Output the [x, y] coordinate of the center of the cell containing the given text.  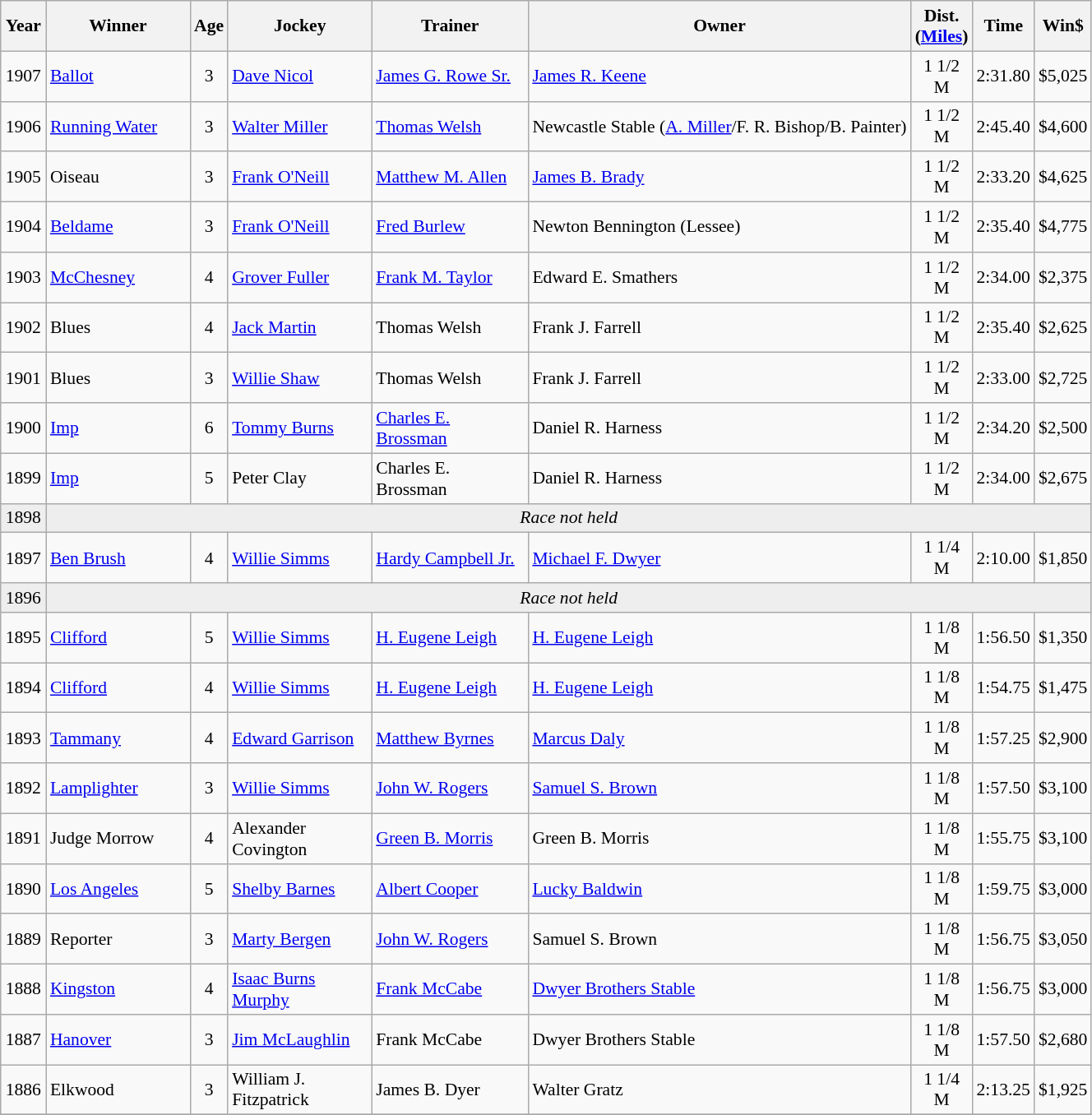
$4,625 [1062, 178]
Jockey [299, 26]
Isaac Burns Murphy [299, 990]
1901 [23, 378]
1889 [23, 939]
James B. Dyer [450, 1090]
1:56.50 [1003, 638]
2:33.20 [1003, 178]
Marcus Daly [719, 738]
$4,775 [1062, 227]
Michael F. Dwyer [719, 557]
1:54.75 [1003, 687]
$2,625 [1062, 327]
Year [23, 26]
Winner [118, 26]
Willie Shaw [299, 378]
1894 [23, 687]
1899 [23, 479]
1:57.25 [1003, 738]
Walter Gratz [719, 1090]
Lucky Baldwin [719, 888]
Albert Cooper [450, 888]
2:10.00 [1003, 557]
Fred Burlew [450, 227]
1886 [23, 1090]
Beldame [118, 227]
1906 [23, 127]
Running Water [118, 127]
1907 [23, 76]
6 [209, 428]
Ben Brush [118, 557]
Grover Fuller [299, 278]
Dist. (Miles) [942, 26]
Time [1003, 26]
1897 [23, 557]
$2,675 [1062, 479]
1888 [23, 990]
Matthew M. Allen [450, 178]
$3,050 [1062, 939]
Reporter [118, 939]
Hanover [118, 1039]
1:55.75 [1003, 839]
1892 [23, 788]
$1,925 [1062, 1090]
1890 [23, 888]
1895 [23, 638]
Oiseau [118, 178]
Peter Clay [299, 479]
2:33.00 [1003, 378]
$2,500 [1062, 428]
James B. Brady [719, 178]
McChesney [118, 278]
$5,025 [1062, 76]
Lamplighter [118, 788]
$2,680 [1062, 1039]
Judge Morrow [118, 839]
1903 [23, 278]
Tammany [118, 738]
Owner [719, 26]
Edward E. Smathers [719, 278]
Ballot [118, 76]
1900 [23, 428]
Win$ [1062, 26]
Jim McLaughlin [299, 1039]
William J. Fitzpatrick [299, 1090]
$4,600 [1062, 127]
1905 [23, 178]
$2,375 [1062, 278]
1:59.75 [1003, 888]
1887 [23, 1039]
1904 [23, 227]
Edward Garrison [299, 738]
2:31.80 [1003, 76]
2:13.25 [1003, 1090]
Trainer [450, 26]
1896 [23, 598]
$2,900 [1062, 738]
$1,475 [1062, 687]
Alexander Covington [299, 839]
2:45.40 [1003, 127]
$2,725 [1062, 378]
Kingston [118, 990]
Elkwood [118, 1090]
Dave Nicol [299, 76]
Walter Miller [299, 127]
$1,850 [1062, 557]
$1,350 [1062, 638]
Tommy Burns [299, 428]
Marty Bergen [299, 939]
James G. Rowe Sr. [450, 76]
Frank M. Taylor [450, 278]
1893 [23, 738]
2:34.20 [1003, 428]
1891 [23, 839]
Newton Bennington (Lessee) [719, 227]
Newcastle Stable (A. Miller/F. R. Bishop/B. Painter) [719, 127]
Age [209, 26]
Jack Martin [299, 327]
1902 [23, 327]
Los Angeles [118, 888]
1898 [23, 518]
Shelby Barnes [299, 888]
Matthew Byrnes [450, 738]
James R. Keene [719, 76]
Hardy Campbell Jr. [450, 557]
